Return the [x, y] coordinate for the center point of the cell that contains the specified text.  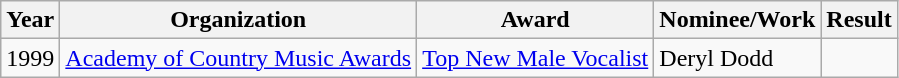
Award [536, 20]
Academy of Country Music Awards [238, 58]
Year [30, 20]
1999 [30, 58]
Nominee/Work [738, 20]
Deryl Dodd [738, 58]
Top New Male Vocalist [536, 58]
Organization [238, 20]
Result [859, 20]
